Pinpoint the cell where the given text exists, returning its [x, y] midpoint coordinate. 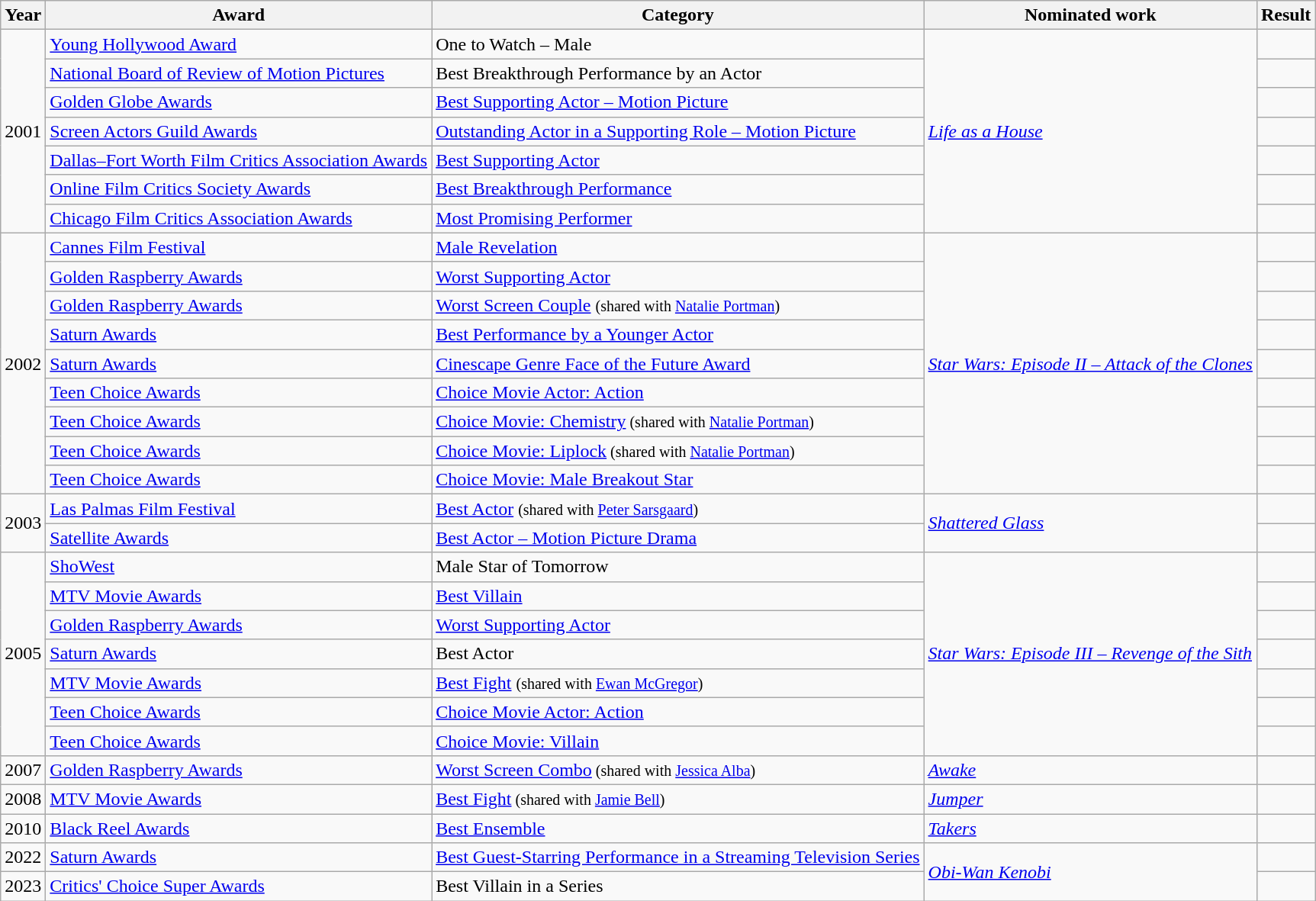
Young Hollywood Award [239, 44]
Shattered Glass [1090, 523]
Year [23, 15]
Best Villain in a Series [677, 887]
Best Guest-Starring Performance in a Streaming Television Series [677, 858]
Jumper [1090, 799]
Worst Screen Couple (shared with Natalie Portman) [677, 305]
Best Supporting Actor – Motion Picture [677, 102]
Best Fight (shared with Ewan McGregor) [677, 683]
Best Actor [677, 654]
Best Supporting Actor [677, 160]
ShoWest [239, 567]
Best Breakthrough Performance [677, 189]
Best Actor – Motion Picture Drama [677, 538]
Nominated work [1090, 15]
Choice Movie: Liplock (shared with Natalie Portman) [677, 451]
2001 [23, 131]
Cinescape Genre Face of the Future Award [677, 364]
Dallas–Fort Worth Film Critics Association Awards [239, 160]
Choice Movie: Villain [677, 741]
Black Reel Awards [239, 828]
2022 [23, 858]
2002 [23, 363]
Choice Movie: Male Breakout Star [677, 480]
Satellite Awards [239, 538]
Best Performance by a Younger Actor [677, 334]
Best Fight (shared with Jamie Bell) [677, 799]
Cannes Film Festival [239, 247]
Best Breakthrough Performance by an Actor [677, 73]
One to Watch – Male [677, 44]
Star Wars: Episode II – Attack of the Clones [1090, 363]
2023 [23, 887]
Star Wars: Episode III – Revenge of the Sith [1090, 654]
Awake [1090, 770]
Las Palmas Film Festival [239, 509]
Male Star of Tomorrow [677, 567]
Takers [1090, 828]
2007 [23, 770]
Obi-Wan Kenobi [1090, 872]
Category [677, 15]
Male Revelation [677, 247]
Choice Movie: Chemistry (shared with Natalie Portman) [677, 422]
Outstanding Actor in a Supporting Role – Motion Picture [677, 131]
Best Ensemble [677, 828]
National Board of Review of Motion Pictures [239, 73]
Award [239, 15]
2010 [23, 828]
2008 [23, 799]
Best Villain [677, 596]
Screen Actors Guild Awards [239, 131]
Critics' Choice Super Awards [239, 887]
Most Promising Performer [677, 218]
Online Film Critics Society Awards [239, 189]
2003 [23, 523]
Chicago Film Critics Association Awards [239, 218]
Worst Screen Combo (shared with Jessica Alba) [677, 770]
Result [1285, 15]
Best Actor (shared with Peter Sarsgaard) [677, 509]
2005 [23, 654]
Golden Globe Awards [239, 102]
Life as a House [1090, 131]
